Return (X, Y) of the center of cell containing provided text 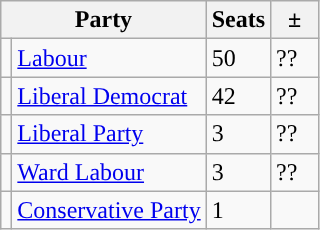
1 (238, 210)
Labour (109, 58)
± (295, 20)
42 (238, 96)
50 (238, 58)
Party (104, 20)
Conservative Party (109, 210)
Liberal Democrat (109, 96)
Ward Labour (109, 172)
Seats (238, 20)
Liberal Party (109, 134)
